For the text-containing cell, return its midpoint in (x, y) coordinate format. 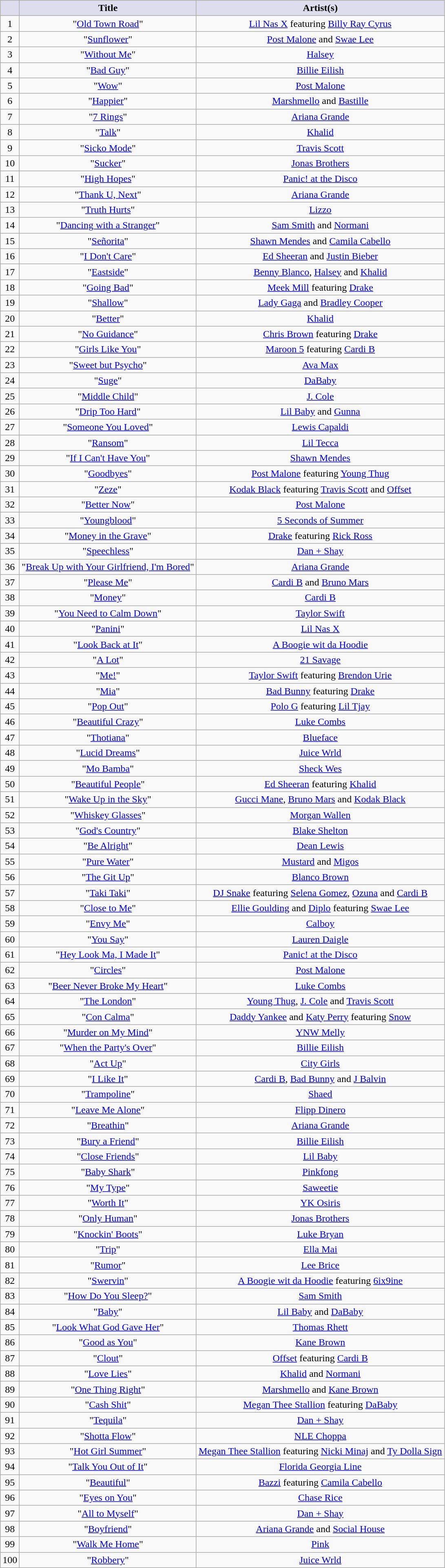
Title (108, 8)
"Look Back at It" (108, 644)
Blanco Brown (320, 877)
68 (10, 1063)
Blake Shelton (320, 830)
66 (10, 1032)
Sam Smith and Normani (320, 225)
21 Savage (320, 660)
14 (10, 225)
"Con Calma" (108, 1017)
YNW Melly (320, 1032)
"Sunflower" (108, 39)
93 (10, 1451)
Lee Brice (320, 1265)
76 (10, 1188)
Lauren Daigle (320, 939)
55 (10, 861)
DaBaby (320, 380)
98 (10, 1529)
38 (10, 598)
19 (10, 303)
"Money in the Grave" (108, 536)
Sheck Wes (320, 769)
2 (10, 39)
Pinkfong (320, 1172)
"Cash Shit" (108, 1405)
46 (10, 722)
Blueface (320, 738)
"The Git Up" (108, 877)
86 (10, 1343)
"Panini" (108, 629)
80 (10, 1250)
91 (10, 1420)
Khalid and Normani (320, 1374)
"Money" (108, 598)
City Girls (320, 1063)
Taylor Swift featuring Brendon Urie (320, 675)
"How Do You Sleep?" (108, 1296)
"Breathin" (108, 1125)
64 (10, 1001)
100 (10, 1560)
"Sicko Mode" (108, 148)
"Ransom" (108, 442)
67 (10, 1048)
"High Hopes" (108, 179)
"Wow" (108, 86)
Travis Scott (320, 148)
36 (10, 567)
49 (10, 769)
DJ Snake featuring Selena Gomez, Ozuna and Cardi B (320, 892)
Cardi B and Bruno Mars (320, 582)
18 (10, 287)
62 (10, 970)
8 (10, 132)
71 (10, 1110)
Taylor Swift (320, 613)
Ava Max (320, 365)
70 (10, 1094)
Daddy Yankee and Katy Perry featuring Snow (320, 1017)
"Murder on My Mind" (108, 1032)
43 (10, 675)
"Taki Taki" (108, 892)
5 (10, 86)
78 (10, 1219)
YK Osiris (320, 1203)
"If I Can't Have You" (108, 458)
Lil Baby and Gunna (320, 411)
Marshmello and Bastille (320, 101)
"Beautiful" (108, 1482)
53 (10, 830)
Lil Nas X featuring Billy Ray Cyrus (320, 24)
Drake featuring Rick Ross (320, 536)
"Mia" (108, 691)
Kodak Black featuring Travis Scott and Offset (320, 489)
92 (10, 1435)
"Zeze" (108, 489)
"7 Rings" (108, 117)
32 (10, 505)
63 (10, 986)
42 (10, 660)
"Goodbyes" (108, 474)
"Speechless" (108, 551)
"Señorita" (108, 241)
"Look What God Gave Her" (108, 1327)
Young Thug, J. Cole and Travis Scott (320, 1001)
Florida Georgia Line (320, 1467)
Maroon 5 featuring Cardi B (320, 349)
"Baby" (108, 1312)
77 (10, 1203)
"Robbery" (108, 1560)
"Beer Never Broke My Heart" (108, 986)
Chris Brown featuring Drake (320, 334)
"Good as You" (108, 1343)
A Boogie wit da Hoodie (320, 644)
"Pop Out" (108, 707)
15 (10, 241)
"Leave Me Alone" (108, 1110)
J. Cole (320, 396)
"You Need to Calm Down" (108, 613)
27 (10, 427)
"Lucid Dreams" (108, 753)
Mustard and Migos (320, 861)
"Break Up with Your Girlfriend, I'm Bored" (108, 567)
"When the Party's Over" (108, 1048)
45 (10, 707)
"Love Lies" (108, 1374)
57 (10, 892)
Saweetie (320, 1188)
"Trampoline" (108, 1094)
"Tequila" (108, 1420)
Marshmello and Kane Brown (320, 1389)
87 (10, 1358)
"Be Alright" (108, 846)
"Eastside" (108, 272)
17 (10, 272)
24 (10, 380)
"Beautiful People" (108, 784)
85 (10, 1327)
"One Thing Right" (108, 1389)
"Knockin' Boots" (108, 1234)
Artist(s) (320, 8)
74 (10, 1156)
"Wake Up in the Sky" (108, 799)
20 (10, 318)
95 (10, 1482)
Cardi B, Bad Bunny and J Balvin (320, 1079)
51 (10, 799)
48 (10, 753)
Sam Smith (320, 1296)
"Worth It" (108, 1203)
"I Don't Care" (108, 256)
"Walk Me Home" (108, 1544)
4 (10, 70)
"Going Bad" (108, 287)
"Act Up" (108, 1063)
3 (10, 55)
Chase Rice (320, 1498)
Post Malone and Swae Lee (320, 39)
"Swervin" (108, 1281)
12 (10, 194)
89 (10, 1389)
"Rumor" (108, 1265)
Ariana Grande and Social House (320, 1529)
Ed Sheeran and Justin Bieber (320, 256)
Lady Gaga and Bradley Cooper (320, 303)
69 (10, 1079)
58 (10, 908)
5 Seconds of Summer (320, 520)
37 (10, 582)
Kane Brown (320, 1343)
"The London" (108, 1001)
Ella Mai (320, 1250)
"All to Myself" (108, 1513)
82 (10, 1281)
"I Like It" (108, 1079)
99 (10, 1544)
65 (10, 1017)
NLE Choppa (320, 1435)
Offset featuring Cardi B (320, 1358)
"A Lot" (108, 660)
26 (10, 411)
"Shallow" (108, 303)
Lil Baby and DaBaby (320, 1312)
"Suge" (108, 380)
23 (10, 365)
56 (10, 877)
Luke Bryan (320, 1234)
"Better Now" (108, 505)
"Middle Child" (108, 396)
90 (10, 1405)
Shawn Mendes and Camila Cabello (320, 241)
"Boyfriend" (108, 1529)
40 (10, 629)
Lizzo (320, 210)
28 (10, 442)
13 (10, 210)
"No Guidance" (108, 334)
59 (10, 923)
"Happier" (108, 101)
"Talk You Out of It" (108, 1467)
"Talk" (108, 132)
79 (10, 1234)
"Whiskey Glasses" (108, 815)
"Girls Like You" (108, 349)
16 (10, 256)
Megan Thee Stallion featuring Nicki Minaj and Ty Dolla Sign (320, 1451)
25 (10, 396)
31 (10, 489)
35 (10, 551)
34 (10, 536)
Bazzi featuring Camila Cabello (320, 1482)
Lil Nas X (320, 629)
"Circles" (108, 970)
Cardi B (320, 598)
"Pure Water" (108, 861)
"You Say" (108, 939)
Post Malone featuring Young Thug (320, 474)
Shaed (320, 1094)
"Clout" (108, 1358)
47 (10, 738)
52 (10, 815)
"Envy Me" (108, 923)
"Eyes on You" (108, 1498)
Morgan Wallen (320, 815)
"Dancing with a Stranger" (108, 225)
84 (10, 1312)
33 (10, 520)
Calboy (320, 923)
29 (10, 458)
"My Type" (108, 1188)
Lewis Capaldi (320, 427)
"God's Country" (108, 830)
60 (10, 939)
83 (10, 1296)
Benny Blanco, Halsey and Khalid (320, 272)
"Thank U, Next" (108, 194)
10 (10, 163)
Megan Thee Stallion featuring DaBaby (320, 1405)
"Hey Look Ma, I Made It" (108, 955)
30 (10, 474)
"Better" (108, 318)
"Close Friends" (108, 1156)
"Youngblood" (108, 520)
Polo G featuring Lil Tjay (320, 707)
50 (10, 784)
Shawn Mendes (320, 458)
6 (10, 101)
"Close to Me" (108, 908)
"Without Me" (108, 55)
"Please Me" (108, 582)
Halsey (320, 55)
"Beautiful Crazy" (108, 722)
"Truth Hurts" (108, 210)
11 (10, 179)
22 (10, 349)
96 (10, 1498)
Thomas Rhett (320, 1327)
"Thotiana" (108, 738)
97 (10, 1513)
"Me!" (108, 675)
Gucci Mane, Bruno Mars and Kodak Black (320, 799)
"Sucker" (108, 163)
"Old Town Road" (108, 24)
"Someone You Loved" (108, 427)
"Bad Guy" (108, 70)
Lil Baby (320, 1156)
41 (10, 644)
72 (10, 1125)
61 (10, 955)
Ellie Goulding and Diplo featuring Swae Lee (320, 908)
"Hot Girl Summer" (108, 1451)
44 (10, 691)
39 (10, 613)
A Boogie wit da Hoodie featuring 6ix9ine (320, 1281)
"Trip" (108, 1250)
"Baby Shark" (108, 1172)
7 (10, 117)
"Shotta Flow" (108, 1435)
Flipp Dinero (320, 1110)
9 (10, 148)
Dean Lewis (320, 846)
75 (10, 1172)
"Bury a Friend" (108, 1141)
"Sweet but Psycho" (108, 365)
Pink (320, 1544)
94 (10, 1467)
21 (10, 334)
"Only Human" (108, 1219)
81 (10, 1265)
"Drip Too Hard" (108, 411)
73 (10, 1141)
Ed Sheeran featuring Khalid (320, 784)
Lil Tecca (320, 442)
54 (10, 846)
Meek Mill featuring Drake (320, 287)
"Mo Bamba" (108, 769)
1 (10, 24)
Bad Bunny featuring Drake (320, 691)
88 (10, 1374)
